Pinpoint the cell where the given text exists, returning its (X, Y) midpoint coordinate. 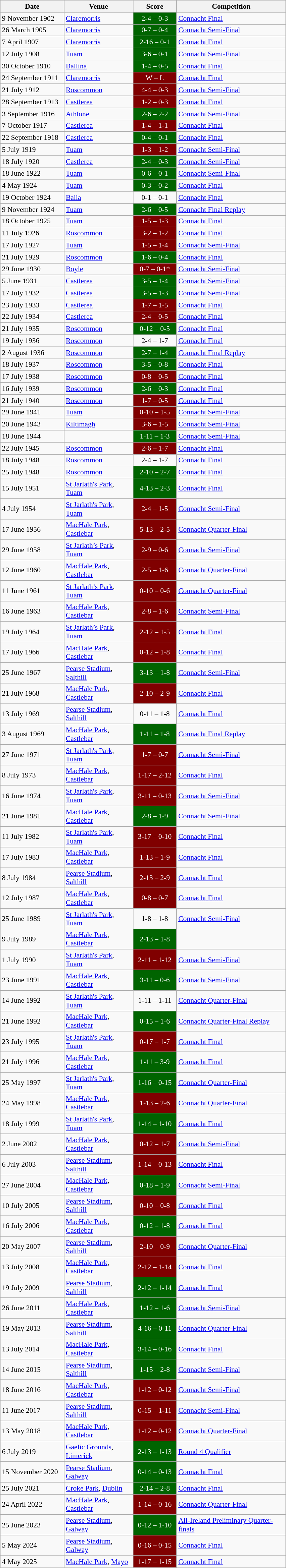
24 September 1911 (32, 78)
13 July 2008 (32, 1267)
2-4 – 0-5 (155, 317)
13 May 2018 (32, 1431)
2-8 – 1-6 (155, 612)
2-8 – 1-9 (155, 816)
29 June 1941 (32, 412)
17 July 1938 (32, 377)
29 June 1958 (32, 550)
1-11 – 1-8 (155, 734)
1-4 – 0-5 (155, 66)
Venue (99, 6)
13 July 1969 (32, 714)
1-17 – 2-12 (155, 775)
0-18 – 1-9 (155, 1185)
2-7 – 1-4 (155, 353)
3-5 – 0-8 (155, 365)
23 July 1995 (32, 1042)
21 July 1929 (32, 257)
17 July 1983 (32, 857)
10 July 2005 (32, 1206)
1-6 – 0-4 (155, 257)
MacHale Park, Mayo (99, 1562)
1-11 – 1-11 (155, 1000)
24 April 2022 (32, 1505)
14 June 1992 (32, 1000)
Connacht Quarter-Final Replay (231, 1021)
All-Ireland Preliminary Quarter-finals (231, 1525)
21 July 1968 (32, 693)
1-3 – 1-2 (155, 150)
11 July 1982 (32, 837)
8 July 1984 (32, 878)
3-17 – 0-10 (155, 837)
2-16 – 0-1 (155, 42)
15 July 1951 (32, 488)
Gaelic Grounds, Limerick (99, 1452)
2-6 – 1-7 (155, 448)
Balla (99, 197)
18 July 1920 (32, 162)
Boyle (99, 269)
Score (155, 6)
28 September 1913 (32, 102)
17 July 1966 (32, 652)
0-16 – 0-15 (155, 1546)
Athlone (99, 114)
16 July 1939 (32, 389)
18 June 1944 (32, 437)
Date (32, 6)
11 July 1926 (32, 233)
19 July 1964 (32, 632)
2-13 – 1-8 (155, 939)
22 July 1945 (32, 448)
7 October 1917 (32, 126)
18 October 1925 (32, 221)
2 August 1936 (32, 353)
20 June 1943 (32, 424)
0-12 – 0-5 (155, 329)
2-13 – 1-13 (155, 1452)
17 July 1932 (32, 293)
1-5 – 1-3 (155, 221)
6 July 2019 (32, 1452)
22 July 1934 (32, 317)
23 July 1933 (32, 305)
9 November 1924 (32, 210)
0-17 – 1-7 (155, 1042)
4 July 1954 (32, 509)
22 September 1918 (32, 138)
20 May 2007 (32, 1246)
3 September 1916 (32, 114)
Croke Park, Dublin (99, 1488)
25 May 1997 (32, 1083)
4 May 2025 (32, 1562)
25 July 1948 (32, 472)
26 June 2011 (32, 1308)
3-5 – 1-4 (155, 281)
Kiltimagh (99, 424)
0-10 – 1-5 (155, 412)
1-14 – 0-16 (155, 1505)
4 May 1924 (32, 186)
26 March 1905 (32, 30)
1-13 – 1-9 (155, 857)
1-7 – 0-7 (155, 755)
25 June 1989 (32, 919)
1-12 – 1-6 (155, 1308)
25 July 2021 (32, 1488)
21 July 1940 (32, 401)
Round 4 Qualifier (231, 1452)
5-13 – 2-5 (155, 529)
1-4 – 1-1 (155, 126)
2-13 – 2-9 (155, 878)
4-4 – 0-3 (155, 90)
3-11 – 0-13 (155, 796)
0-7 – 0-1* (155, 269)
1-11 – 1-3 (155, 437)
12 July 1908 (32, 54)
1-17 – 1-15 (155, 1562)
2-10 – 0-9 (155, 1246)
16 June 1974 (32, 796)
0-7 – 0-4 (155, 30)
21 July 1935 (32, 329)
3-2 – 1-2 (155, 233)
21 July 1912 (32, 90)
1-7 – 0-5 (155, 401)
27 June 2004 (32, 1185)
18 July 1937 (32, 365)
1-2 – 0-3 (155, 102)
1 July 1990 (32, 960)
27 June 1971 (32, 755)
25 June 2023 (32, 1525)
1-15 – 2-8 (155, 1370)
17 June 1956 (32, 529)
2-14 – 2-8 (155, 1488)
1-14 – 0-13 (155, 1165)
1-8 – 1-8 (155, 919)
1-16 – 0-15 (155, 1083)
4-13 – 2-3 (155, 488)
19 July 1936 (32, 341)
2-12 – 1-5 (155, 632)
0-11 – 1-8 (155, 714)
0-8 – 0-7 (155, 898)
0-14 – 0-13 (155, 1472)
0-10 – 0-6 (155, 591)
Competition (231, 6)
2-10 – 2-7 (155, 472)
12 July 1987 (32, 898)
21 June 1981 (32, 816)
0-3 – 0-2 (155, 186)
3-13 – 1-8 (155, 673)
11 June 1961 (32, 591)
8 July 1973 (32, 775)
0-15 – 1-11 (155, 1411)
3-11 – 0-6 (155, 980)
9 November 1902 (32, 18)
5 July 1919 (32, 150)
0-12 – 1-7 (155, 1144)
5 June 1931 (32, 281)
3-14 – 0-16 (155, 1349)
16 July 2006 (32, 1226)
16 June 1963 (32, 612)
11 June 2017 (32, 1411)
25 June 1967 (32, 673)
2-11 – 1-12 (155, 960)
19 May 2013 (32, 1328)
29 June 1930 (32, 269)
15 November 2020 (32, 1472)
4-16 – 0-11 (155, 1328)
1-7 – 1-5 (155, 305)
3-6 – 1-5 (155, 424)
0-12 – 1-10 (155, 1525)
2-4 – 1-5 (155, 509)
17 July 1927 (32, 245)
1-13 – 2-6 (155, 1103)
19 October 1924 (32, 197)
6 July 2003 (32, 1165)
14 June 2015 (32, 1370)
21 June 1992 (32, 1021)
3-6 – 0-1 (155, 54)
0-1 – 0-1 (155, 197)
2-6 – 2-2 (155, 114)
0-6 – 0-1 (155, 174)
18 July 1948 (32, 460)
12 June 1960 (32, 571)
Ballina (99, 66)
18 June 1922 (32, 174)
0-10 – 0-8 (155, 1206)
1-11 – 3-9 (155, 1062)
3-5 – 1-3 (155, 293)
1-14 – 1-10 (155, 1124)
2 June 2002 (32, 1144)
18 June 2016 (32, 1390)
0-15 – 1-6 (155, 1021)
23 June 1991 (32, 980)
1-5 – 1-4 (155, 245)
2-6 – 0-5 (155, 210)
0-4 – 0-1 (155, 138)
9 July 1989 (32, 939)
W – L (155, 78)
2-9 – 0-6 (155, 550)
0-8 – 0-5 (155, 377)
19 July 2009 (32, 1287)
3 August 1969 (32, 734)
7 April 1907 (32, 42)
13 July 2014 (32, 1349)
2-6 – 0-3 (155, 389)
21 July 1996 (32, 1062)
30 October 1910 (32, 66)
18 July 1999 (32, 1124)
5 May 2024 (32, 1546)
24 May 1998 (32, 1103)
2-5 – 1-6 (155, 571)
2-10 – 2-9 (155, 693)
